Capture the cell that displays the provided text and extract its [x, y] central coordinate. 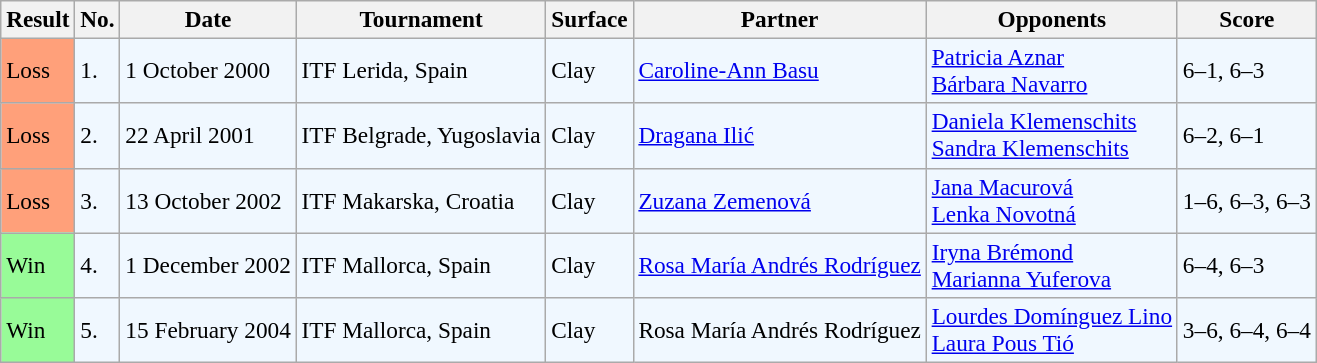
Jana Macurová Lenka Novotná [1052, 200]
2. [98, 136]
3. [98, 200]
15 February 2004 [208, 330]
Tournament [421, 19]
Patricia Aznar Bárbara Navarro [1052, 70]
Date [208, 19]
ITF Makarska, Croatia [421, 200]
6–4, 6–3 [1246, 264]
4. [98, 264]
6–1, 6–3 [1246, 70]
Opponents [1052, 19]
3–6, 6–4, 6–4 [1246, 330]
Dragana Ilić [780, 136]
1. [98, 70]
ITF Belgrade, Yugoslavia [421, 136]
Surface [590, 19]
Zuzana Zemenová [780, 200]
5. [98, 330]
ITF Lerida, Spain [421, 70]
Partner [780, 19]
Score [1246, 19]
1 December 2002 [208, 264]
Lourdes Domínguez Lino Laura Pous Tió [1052, 330]
13 October 2002 [208, 200]
Result [38, 19]
6–2, 6–1 [1246, 136]
Iryna Brémond Marianna Yuferova [1052, 264]
Daniela Klemenschits Sandra Klemenschits [1052, 136]
Caroline-Ann Basu [780, 70]
22 April 2001 [208, 136]
1–6, 6–3, 6–3 [1246, 200]
No. [98, 19]
1 October 2000 [208, 70]
